Locate the cell with the specified text and output its [X, Y] center coordinate. 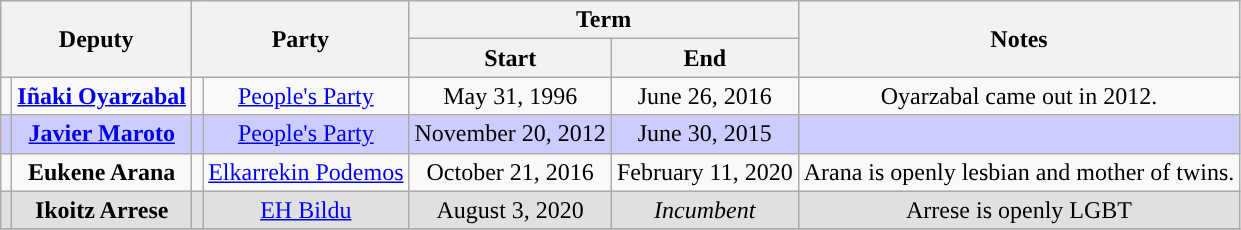
June 26, 2016 [704, 96]
Incumbent [704, 210]
Deputy [96, 39]
Ikoitz Arrese [102, 210]
Start [510, 58]
Iñaki Oyarzabal [102, 96]
Notes [1019, 39]
Eukene Arana [102, 172]
End [704, 58]
February 11, 2020 [704, 172]
June 30, 2015 [704, 134]
Arana is openly lesbian and mother of twins. [1019, 172]
Oyarzabal came out in 2012. [1019, 96]
November 20, 2012 [510, 134]
Party [300, 39]
EH Bildu [306, 210]
Javier Maroto [102, 134]
August 3, 2020 [510, 210]
Elkarrekin Podemos [306, 172]
Arrese is openly LGBT [1019, 210]
October 21, 2016 [510, 172]
Term [604, 20]
May 31, 1996 [510, 96]
